From the cell containing the given text, extract its center point as [X, Y] coordinate. 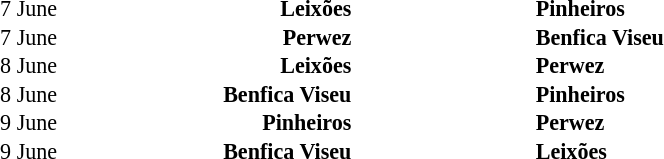
Perwez [232, 38]
Leixões [232, 66]
Benfica Viseu [232, 94]
Pinheiros [232, 123]
